Extract the [x, y] coordinate from the center of the cell holding the provided text.  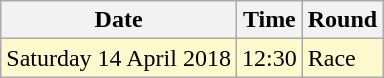
12:30 [269, 58]
Saturday 14 April 2018 [119, 58]
Round [342, 20]
Race [342, 58]
Time [269, 20]
Date [119, 20]
